Determine the (x, y) coordinate at the center of the cell enclosing the given text.  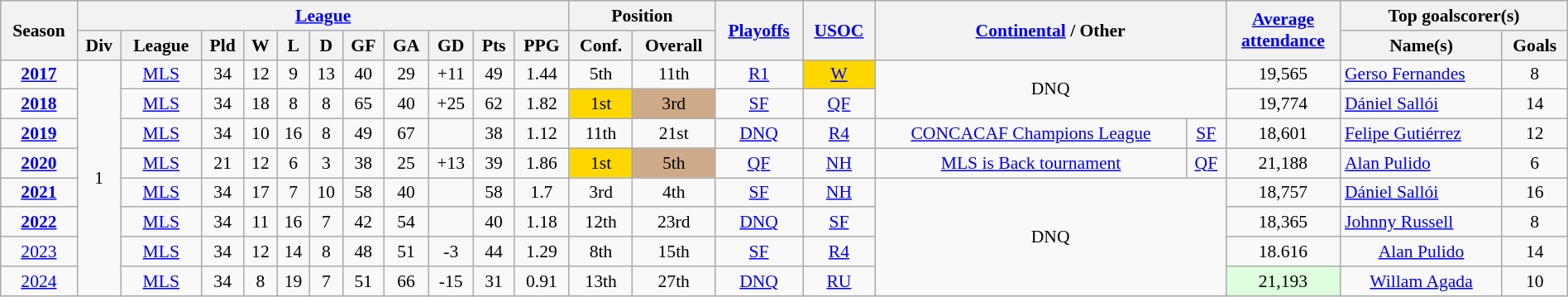
PPG (541, 46)
67 (405, 134)
9 (294, 74)
21 (222, 163)
Conf. (600, 46)
0.91 (541, 281)
21,188 (1284, 163)
Johnny Russell (1421, 223)
Playoffs (759, 30)
18.616 (1284, 251)
18,601 (1284, 134)
13th (600, 281)
2022 (39, 223)
Pts (495, 46)
Name(s) (1421, 46)
2020 (39, 163)
15th (674, 251)
39 (495, 163)
42 (363, 223)
+25 (452, 104)
19,565 (1284, 74)
12th (600, 223)
66 (405, 281)
48 (363, 251)
GD (452, 46)
8th (600, 251)
2017 (39, 74)
Top goalscorer(s) (1454, 16)
Willam Agada (1421, 281)
CONCACAF Champions League (1030, 134)
2019 (39, 134)
13 (326, 74)
-15 (452, 281)
D (326, 46)
Average attendance (1284, 30)
1.44 (541, 74)
11 (261, 223)
L (294, 46)
31 (495, 281)
+11 (452, 74)
Position (642, 16)
2018 (39, 104)
2024 (39, 281)
1.18 (541, 223)
1.82 (541, 104)
Overall (674, 46)
17 (261, 193)
1.12 (541, 134)
USOC (839, 30)
23rd (674, 223)
18,757 (1284, 193)
Pld (222, 46)
44 (495, 251)
18,365 (1284, 223)
19,774 (1284, 104)
Div (99, 46)
1 (99, 177)
+13 (452, 163)
27th (674, 281)
3 (326, 163)
Felipe Gutiérrez (1421, 134)
18 (261, 104)
1.29 (541, 251)
4th (674, 193)
62 (495, 104)
MLS is Back tournament (1030, 163)
1.86 (541, 163)
65 (363, 104)
19 (294, 281)
Continental / Other (1050, 30)
Goals (1535, 46)
GF (363, 46)
29 (405, 74)
GA (405, 46)
21st (674, 134)
Gerso Fernandes (1421, 74)
54 (405, 223)
-3 (452, 251)
2021 (39, 193)
R1 (759, 74)
Season (39, 30)
1.7 (541, 193)
21,193 (1284, 281)
RU (839, 281)
25 (405, 163)
2023 (39, 251)
